Identify which cell holds the provided text, then report its (x, y) central coordinate. 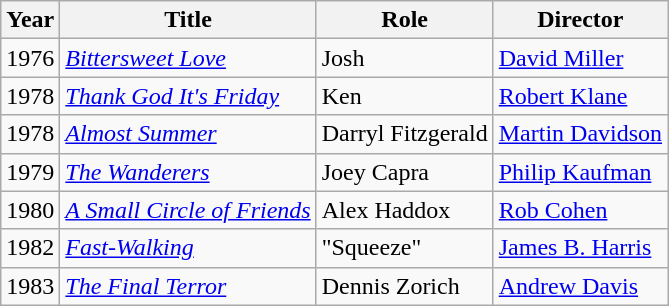
Rob Cohen (580, 210)
Robert Klane (580, 96)
1976 (30, 58)
The Wanderers (188, 172)
1982 (30, 248)
Almost Summer (188, 134)
The Final Terror (188, 286)
"Squeeze" (404, 248)
Joey Capra (404, 172)
David Miller (580, 58)
Role (404, 20)
Andrew Davis (580, 286)
1979 (30, 172)
A Small Circle of Friends (188, 210)
Alex Haddox (404, 210)
Josh (404, 58)
Year (30, 20)
1980 (30, 210)
Darryl Fitzgerald (404, 134)
Title (188, 20)
James B. Harris (580, 248)
Fast-Walking (188, 248)
Ken (404, 96)
Bittersweet Love (188, 58)
Thank God It's Friday (188, 96)
Director (580, 20)
Philip Kaufman (580, 172)
1983 (30, 286)
Dennis Zorich (404, 286)
Martin Davidson (580, 134)
